Output the (x, y) coordinate of the center of the cell containing the given text.  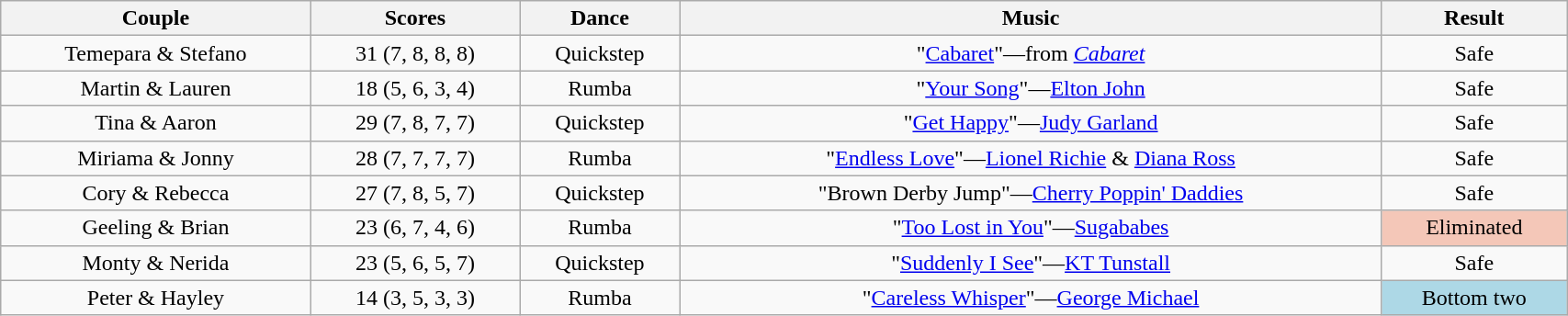
29 (7, 8, 7, 7) (415, 123)
28 (7, 7, 7, 7) (415, 158)
Bottom two (1474, 298)
Music (1031, 18)
Eliminated (1474, 228)
"Suddenly I See"—KT Tunstall (1031, 263)
"Your Song"—Elton John (1031, 88)
27 (7, 8, 5, 7) (415, 193)
Scores (415, 18)
Temepara & Stefano (156, 53)
Geeling & Brian (156, 228)
Monty & Nerida (156, 263)
Miriama & Jonny (156, 158)
18 (5, 6, 3, 4) (415, 88)
Peter & Hayley (156, 298)
23 (5, 6, 5, 7) (415, 263)
"Cabaret"—from Cabaret (1031, 53)
"Get Happy"—Judy Garland (1031, 123)
"Endless Love"—Lionel Richie & Diana Ross (1031, 158)
Martin & Lauren (156, 88)
Result (1474, 18)
Tina & Aaron (156, 123)
23 (6, 7, 4, 6) (415, 228)
"Brown Derby Jump"—Cherry Poppin' Daddies (1031, 193)
Dance (601, 18)
14 (3, 5, 3, 3) (415, 298)
"Too Lost in You"—Sugababes (1031, 228)
Cory & Rebecca (156, 193)
"Careless Whisper"—George Michael (1031, 298)
31 (7, 8, 8, 8) (415, 53)
Couple (156, 18)
